Search for the cell housing the specified text and yield its [x, y] center coordinate. 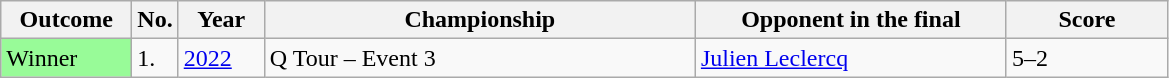
Q Tour – Event 3 [480, 58]
Score [1086, 20]
1. [155, 58]
Winner [66, 58]
5–2 [1086, 58]
Year [221, 20]
Championship [480, 20]
No. [155, 20]
Julien Leclercq [850, 58]
Opponent in the final [850, 20]
2022 [221, 58]
Outcome [66, 20]
